For the text-containing cell, return its midpoint in (X, Y) coordinate format. 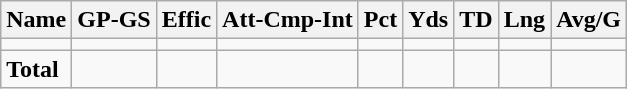
Total (36, 69)
Avg/G (589, 20)
GP-GS (114, 20)
Pct (380, 20)
Att-Cmp-Int (288, 20)
Lng (524, 20)
Yds (428, 20)
TD (476, 20)
Name (36, 20)
Effic (186, 20)
